Return (x, y) of the center of cell containing provided text 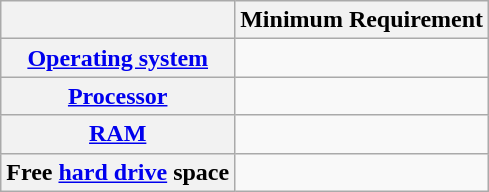
Free hard drive space (118, 172)
Processor (118, 96)
Minimum Requirement (362, 20)
Operating system (118, 58)
RAM (118, 134)
